Detect which cell encompasses the target text, then output its (X, Y) center coordinate. 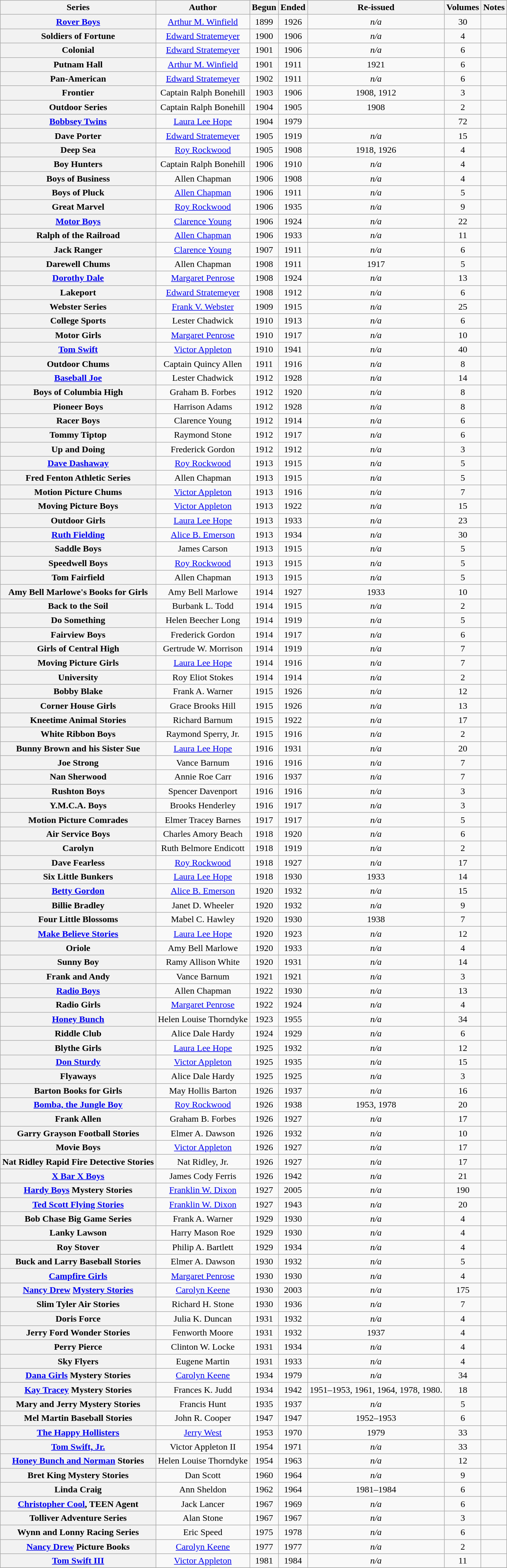
72 (463, 121)
1936 (293, 1304)
Boys of Pluck (78, 193)
Tom Swift (78, 349)
Frances K. Judd (203, 1390)
Honey Bunch and Norman Stories (78, 1461)
1981–1984 (376, 1489)
John R. Cooper (203, 1418)
Bunny Brown and his Sister Sue (78, 748)
Billie Bradley (78, 905)
2005 (293, 1190)
1918, 1926 (376, 150)
Bomba, the Jungle Boy (78, 1105)
Boys of Columbia High (78, 392)
Garry Grayson Football Stories (78, 1133)
Ramy Allison White (203, 962)
Tom Swift, Jr. (78, 1447)
Fenworth Moore (203, 1333)
1943 (293, 1204)
Nancy Drew Mystery Stories (78, 1290)
Deep Sea (78, 150)
Ruth Belmore Endicott (203, 848)
May Hollis Barton (203, 1091)
1952–1953 (376, 1418)
Harry Mason Roe (203, 1233)
Dave Porter (78, 136)
21 (463, 1176)
1907 (264, 250)
40 (463, 349)
1909 (264, 307)
Frank Allen (78, 1119)
Notes (494, 7)
Begun (264, 7)
Fred Fenton Athletic Series (78, 478)
Roy Stover (78, 1247)
Bobbsey Twins (78, 121)
Richard H. Stone (203, 1304)
1902 (264, 79)
Ralph of the Railroad (78, 235)
Boys of Business (78, 179)
Kay Tracey Mystery Stories (78, 1390)
Helen Beecher Long (203, 620)
Motor Boys (78, 221)
Pioneer Boys (78, 406)
James Cody Ferris (203, 1176)
Frank V. Webster (203, 307)
Up and Doing (78, 449)
X Bar X Boys (78, 1176)
Carolyn (78, 848)
Julia K. Duncan (203, 1318)
1899 (264, 22)
Ted Scott Flying Stories (78, 1204)
Alan Stone (203, 1518)
1900 (264, 36)
Annie Roe Carr (203, 777)
Outdoor Chums (78, 364)
Eugene Martin (203, 1361)
1969 (293, 1504)
1960 (264, 1475)
Corner House Girls (78, 706)
Dave Dashaway (78, 464)
Blythe Girls (78, 1048)
1978 (293, 1532)
1908, 1912 (376, 93)
16 (463, 1091)
Tommy Tiptop (78, 435)
2003 (293, 1290)
Richard Barnum (203, 720)
The Happy Hollisters (78, 1432)
Nancy Drew Picture Books (78, 1547)
Wynn and Lonny Racing Series (78, 1532)
Burbank L. Todd (203, 606)
Sunny Boy (78, 962)
Grace Brooks Hill (203, 706)
Gertrude W. Morrison (203, 649)
Motor Girls (78, 335)
Spencer Davenport (203, 791)
Jack Lancer (203, 1504)
1984 (293, 1561)
Barton Books for Girls (78, 1091)
Mabel C. Hawley (203, 920)
Racer Boys (78, 421)
Dorothy Dale (78, 278)
Flyaways (78, 1076)
Raymond Stone (203, 435)
Christopher Cool, TEEN Agent (78, 1504)
Charles Amory Beach (203, 834)
Perry Pierce (78, 1347)
1953 (264, 1432)
Dave Fearless (78, 862)
190 (463, 1190)
22 (463, 221)
Mel Martin Baseball Stories (78, 1418)
1970 (293, 1432)
White Ribbon Boys (78, 734)
Nan Sherwood (78, 777)
Slim Tyler Air Stories (78, 1304)
Outdoor Series (78, 107)
Eric Speed (203, 1532)
Victor Appleton II (203, 1447)
1955 (293, 1019)
Four Little Blossoms (78, 920)
Frank and Andy (78, 976)
Janet D. Wheeler (203, 905)
Putnam Hall (78, 64)
Saddle Boys (78, 549)
Dana Girls Mystery Stories (78, 1376)
Captain Quincy Allen (203, 364)
Moving Picture Girls (78, 663)
1951–1953, 1961, 1964, 1978, 1980. (376, 1390)
25 (463, 307)
Volumes (463, 7)
Elmer Tracey Barnes (203, 820)
Francis Hunt (203, 1404)
Hardy Boys Mystery Stories (78, 1190)
Series (78, 7)
Harrison Adams (203, 406)
Riddle Club (78, 1033)
University (78, 677)
Campfire Girls (78, 1276)
Speedwell Boys (78, 563)
Lanky Lawson (78, 1233)
Movie Boys (78, 1148)
Jerry Ford Wonder Stories (78, 1333)
Author (203, 7)
Lakeport (78, 292)
Radio Girls (78, 1005)
Do Something (78, 620)
Nat Ridley, Jr. (203, 1162)
Ended (293, 7)
Bobby Blake (78, 692)
Y.M.C.A. Boys (78, 805)
Girls of Central High (78, 649)
Clinton W. Locke (203, 1347)
Brooks Henderley (203, 805)
Fairview Boys (78, 635)
Six Little Bunkers (78, 877)
Mary and Jerry Mystery Stories (78, 1404)
Ann Sheldon (203, 1489)
1903 (264, 93)
Philip A. Bartlett (203, 1247)
Back to the Soil (78, 606)
1963 (293, 1461)
Doris Force (78, 1318)
1941 (293, 349)
Kneetime Animal Stories (78, 720)
1953, 1978 (376, 1105)
Tom Fairfield (78, 577)
Outdoor Girls (78, 520)
James Carson (203, 549)
1971 (293, 1447)
18 (463, 1390)
Webster Series (78, 307)
Raymond Sperry, Jr. (203, 734)
1975 (264, 1532)
Bob Chase Big Game Series (78, 1219)
Soldiers of Fortune (78, 36)
Make Believe Stories (78, 934)
Frontier (78, 93)
Radio Boys (78, 991)
1981 (264, 1561)
Bret King Mystery Stories (78, 1475)
Jack Ranger (78, 250)
Roy Eliot Stokes (203, 677)
Ruth Fielding (78, 535)
Dan Scott (203, 1475)
Boy Hunters (78, 164)
23 (463, 520)
College Sports (78, 321)
Pan-American (78, 79)
Nat Ridley Rapid Fire Detective Stories (78, 1162)
Betty Gordon (78, 891)
Darewell Chums (78, 264)
Great Marvel (78, 207)
Rushton Boys (78, 791)
Linda Craig (78, 1489)
1962 (264, 1489)
Don Sturdy (78, 1062)
Jerry West (203, 1432)
Moving Picture Boys (78, 506)
Re-issued (376, 7)
Sky Flyers (78, 1361)
Tom Swift III (78, 1561)
Motion Picture Comrades (78, 820)
Honey Bunch (78, 1019)
Joe Strong (78, 763)
Oriole (78, 948)
Baseball Joe (78, 378)
Amy Bell Marlowe's Books for Girls (78, 592)
Motion Picture Chums (78, 492)
175 (463, 1290)
Colonial (78, 50)
Air Service Boys (78, 834)
Rover Boys (78, 22)
Buck and Larry Baseball Stories (78, 1261)
Tolliver Adventure Series (78, 1518)
